Identify which cell holds the provided text, then report its (x, y) central coordinate. 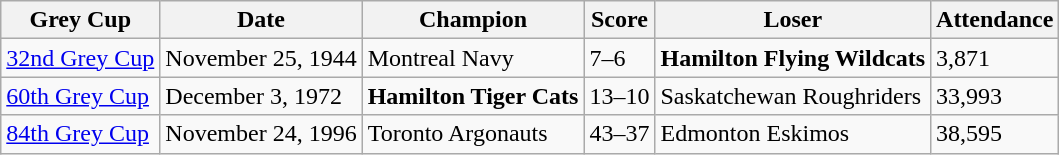
November 25, 1944 (261, 58)
Grey Cup (80, 20)
Date (261, 20)
Toronto Argonauts (473, 134)
Attendance (995, 20)
84th Grey Cup (80, 134)
43–37 (620, 134)
Hamilton Flying Wildcats (793, 58)
Saskatchewan Roughriders (793, 96)
32nd Grey Cup (80, 58)
3,871 (995, 58)
13–10 (620, 96)
Edmonton Eskimos (793, 134)
7–6 (620, 58)
38,595 (995, 134)
33,993 (995, 96)
Score (620, 20)
Hamilton Tiger Cats (473, 96)
Champion (473, 20)
60th Grey Cup (80, 96)
Montreal Navy (473, 58)
December 3, 1972 (261, 96)
November 24, 1996 (261, 134)
Loser (793, 20)
